For the text-containing cell, return its midpoint in [X, Y] coordinate format. 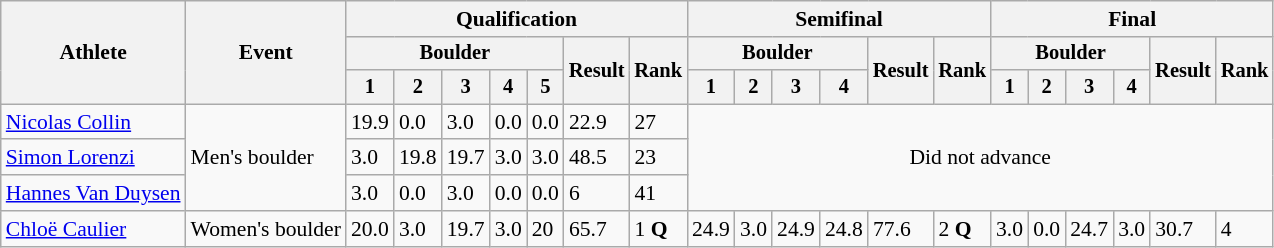
23 [658, 158]
Men's boulder [266, 158]
Women's boulder [266, 229]
Chloë Caulier [94, 229]
30.7 [1183, 229]
Event [266, 52]
Qualification [516, 19]
Hannes Van Duysen [94, 193]
19.9 [370, 122]
2 Q [962, 229]
5 [546, 87]
24.8 [844, 229]
Simon Lorenzi [94, 158]
Final [1132, 19]
24.7 [1089, 229]
48.5 [597, 158]
19.8 [418, 158]
41 [658, 193]
20.0 [370, 229]
77.6 [901, 229]
22.9 [597, 122]
Semifinal [839, 19]
1 Q [658, 229]
Nicolas Collin [94, 122]
6 [597, 193]
Athlete [94, 52]
65.7 [597, 229]
Did not advance [980, 158]
27 [658, 122]
20 [546, 229]
